Search for the cell housing the specified text and yield its [X, Y] center coordinate. 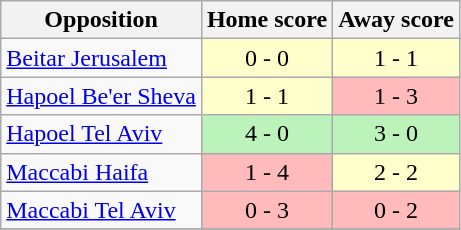
Hapoel Be'er Sheva [102, 96]
4 - 0 [266, 134]
Opposition [102, 20]
0 - 3 [266, 210]
2 - 2 [396, 172]
Away score [396, 20]
0 - 2 [396, 210]
1 - 3 [396, 96]
Hapoel Tel Aviv [102, 134]
Beitar Jerusalem [102, 58]
Maccabi Tel Aviv [102, 210]
3 - 0 [396, 134]
Home score [266, 20]
0 - 0 [266, 58]
Maccabi Haifa [102, 172]
1 - 4 [266, 172]
